Determine the (X, Y) coordinate at the center of the cell enclosing the given text.  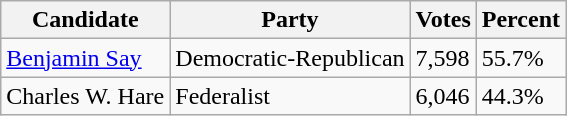
Democratic-Republican (290, 58)
Candidate (86, 20)
Benjamin Say (86, 58)
Charles W. Hare (86, 96)
Votes (443, 20)
Percent (520, 20)
44.3% (520, 96)
6,046 (443, 96)
Federalist (290, 96)
55.7% (520, 58)
7,598 (443, 58)
Party (290, 20)
